Provide the (x, y) coordinate of the cell's center where the given text is located.  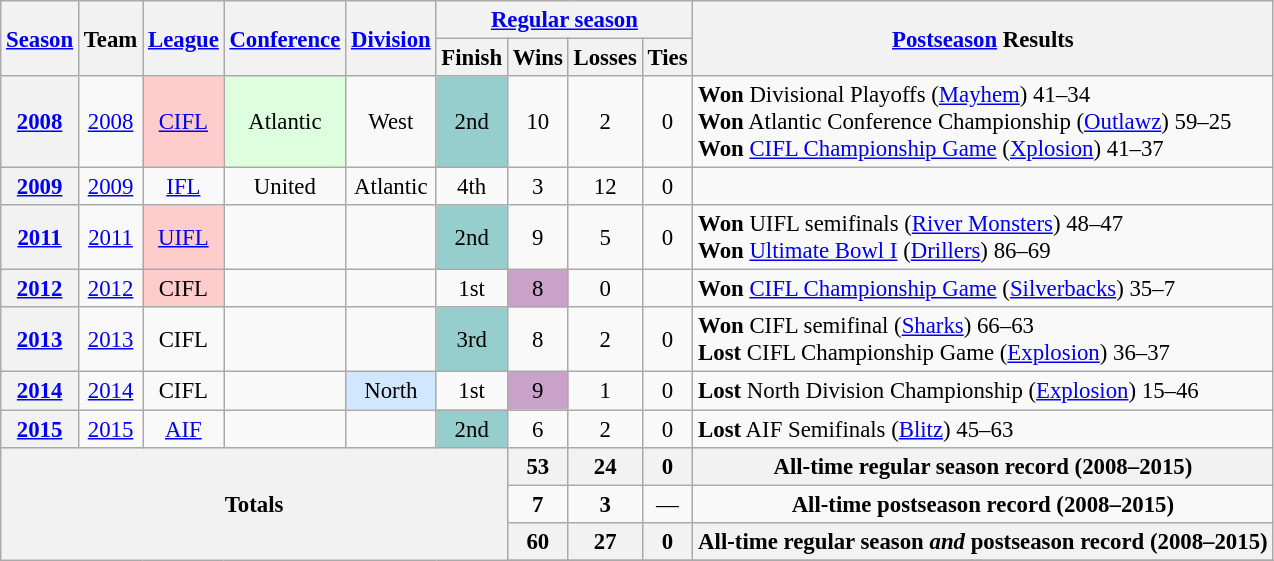
All-time regular season record (2008–2015) (983, 466)
10 (538, 122)
Won Divisional Playoffs (Mayhem) 41–34Won Atlantic Conference Championship (Outlawz) 59–25Won CIFL Championship Game (Xplosion) 41–37 (983, 122)
Wins (538, 58)
Regular season (564, 20)
Conference (285, 38)
Finish (472, 58)
Totals (254, 504)
4th (472, 187)
UIFL (184, 238)
3rd (472, 340)
53 (538, 466)
Ties (668, 58)
All-time regular season and postseason record (2008–2015) (983, 541)
6 (538, 429)
Team (110, 38)
United (285, 187)
27 (605, 541)
Lost North Division Championship (Explosion) 15–46 (983, 391)
12 (605, 187)
Lost AIF Semifinals (Blitz) 45–63 (983, 429)
North (391, 391)
Postseason Results (983, 38)
— (668, 504)
Division (391, 38)
IFL (184, 187)
5 (605, 238)
Won CIFL Championship Game (Silverbacks) 35–7 (983, 289)
60 (538, 541)
7 (538, 504)
Losses (605, 58)
Season (40, 38)
All-time postseason record (2008–2015) (983, 504)
West (391, 122)
League (184, 38)
Won CIFL semifinal (Sharks) 66–63Lost CIFL Championship Game (Explosion) 36–37 (983, 340)
24 (605, 466)
Won UIFL semifinals (River Monsters) 48–47Won Ultimate Bowl I (Drillers) 86–69 (983, 238)
1 (605, 391)
AIF (184, 429)
